Return (X, Y) of the center of cell containing provided text 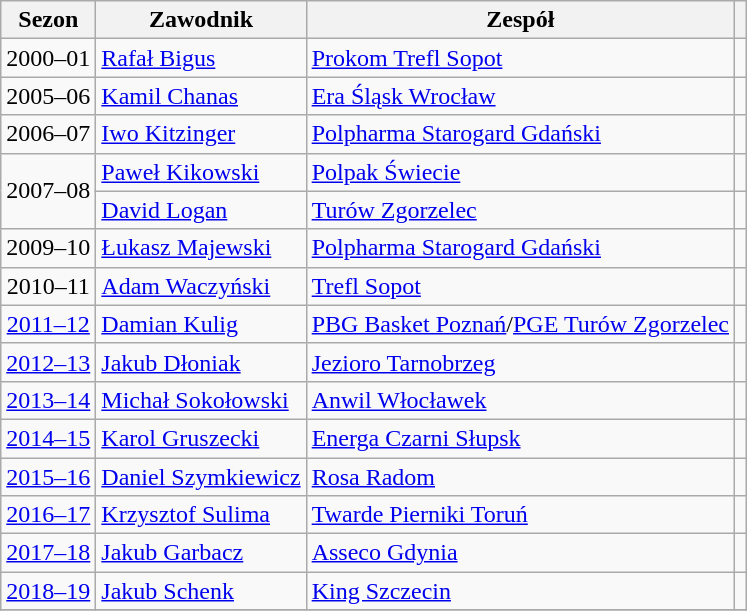
King Szczecin (520, 591)
2010–11 (48, 286)
David Logan (201, 210)
Jezioro Tarnobrzeg (520, 362)
2012–13 (48, 362)
Daniel Szymkiewicz (201, 477)
Michał Sokołowski (201, 400)
2007–08 (48, 191)
Prokom Trefl Sopot (520, 58)
Jakub Dłoniak (201, 362)
Jakub Garbacz (201, 553)
Łukasz Majewski (201, 248)
2006–07 (48, 134)
Energa Czarni Słupsk (520, 438)
Karol Gruszecki (201, 438)
2017–18 (48, 553)
Anwil Włocławek (520, 400)
2005–06 (48, 96)
Paweł Kikowski (201, 172)
2016–17 (48, 515)
Sezon (48, 20)
2013–14 (48, 400)
Zespół (520, 20)
Damian Kulig (201, 324)
Trefl Sopot (520, 286)
Rosa Radom (520, 477)
2018–19 (48, 591)
Kamil Chanas (201, 96)
Twarde Pierniki Toruń (520, 515)
Polpak Świecie (520, 172)
Zawodnik (201, 20)
Turów Zgorzelec (520, 210)
Jakub Schenk (201, 591)
2014–15 (48, 438)
2000–01 (48, 58)
PBG Basket Poznań/PGE Turów Zgorzelec (520, 324)
2009–10 (48, 248)
Adam Waczyński (201, 286)
Asseco Gdynia (520, 553)
Rafał Bigus (201, 58)
Era Śląsk Wrocław (520, 96)
2011–12 (48, 324)
Krzysztof Sulima (201, 515)
2015–16 (48, 477)
Iwo Kitzinger (201, 134)
